Scan for the cell matching the given text and deliver its [x, y] coordinate at center. 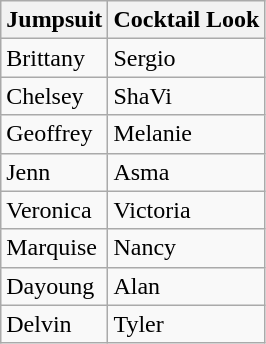
Nancy [186, 248]
Delvin [54, 324]
Marquise [54, 248]
Alan [186, 286]
Tyler [186, 324]
Dayoung [54, 286]
Asma [186, 172]
ShaVi [186, 96]
Victoria [186, 210]
Sergio [186, 58]
Melanie [186, 134]
Veronica [54, 210]
Jenn [54, 172]
Geoffrey [54, 134]
Brittany [54, 58]
Chelsey [54, 96]
Cocktail Look [186, 20]
Jumpsuit [54, 20]
